For the text-containing cell, return its midpoint in [x, y] coordinate format. 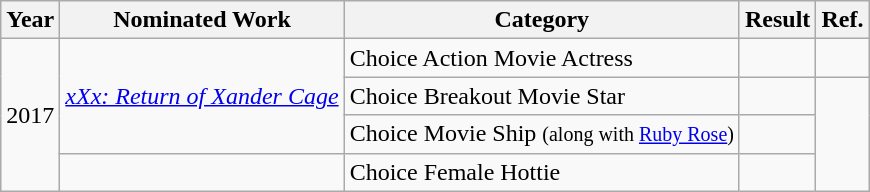
2017 [30, 115]
Nominated Work [202, 20]
xXx: Return of Xander Cage [202, 96]
Result [777, 20]
Category [542, 20]
Choice Breakout Movie Star [542, 96]
Ref. [842, 20]
Choice Female Hottie [542, 172]
Choice Movie Ship (along with Ruby Rose) [542, 134]
Year [30, 20]
Choice Action Movie Actress [542, 58]
